For the text-containing cell, return its midpoint in [x, y] coordinate format. 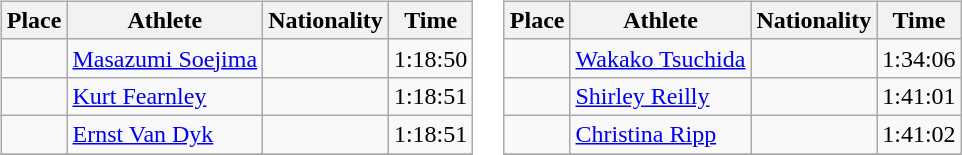
1:34:06 [919, 58]
Shirley Reilly [660, 96]
Kurt Fearnley [165, 96]
Masazumi Soejima [165, 58]
1:41:02 [919, 134]
1:18:50 [430, 58]
Christina Ripp [660, 134]
Ernst Van Dyk [165, 134]
Wakako Tsuchida [660, 58]
1:41:01 [919, 96]
